Provide the (x, y) coordinate of the cell's center where the given text is located.  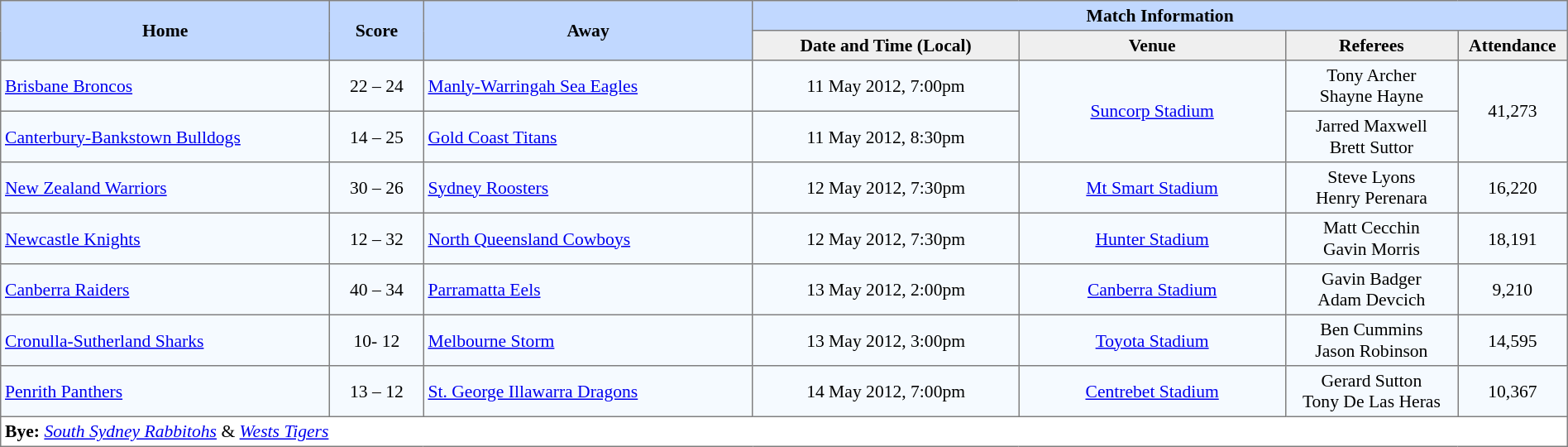
14 May 2012, 7:00pm (886, 392)
Suncorp Stadium (1152, 111)
Gerard Sutton Tony De Las Heras (1371, 392)
Attendance (1513, 46)
Melbourne Storm (588, 340)
Newcastle Knights (165, 238)
Canterbury-Bankstown Bulldogs (165, 137)
41,273 (1513, 111)
Ben Cummins Jason Robinson (1371, 340)
11 May 2012, 8:30pm (886, 137)
Manly-Warringah Sea Eagles (588, 86)
Jarred Maxwell Brett Suttor (1371, 137)
16,220 (1513, 188)
St. George Illawarra Dragons (588, 392)
10,367 (1513, 392)
Gold Coast Titans (588, 137)
Date and Time (Local) (886, 46)
Bye: South Sydney Rabbitohs & Wests Tigers (784, 431)
Mt Smart Stadium (1152, 188)
Centrebet Stadium (1152, 392)
New Zealand Warriors (165, 188)
Tony Archer Shayne Hayne (1371, 86)
Canberra Raiders (165, 290)
Hunter Stadium (1152, 238)
Cronulla-Sutherland Sharks (165, 340)
11 May 2012, 7:00pm (886, 86)
12 – 32 (377, 238)
14 – 25 (377, 137)
14,595 (1513, 340)
Sydney Roosters (588, 188)
Penrith Panthers (165, 392)
13 – 12 (377, 392)
Brisbane Broncos (165, 86)
Canberra Stadium (1152, 290)
22 – 24 (377, 86)
9,210 (1513, 290)
Gavin Badger Adam Devcich (1371, 290)
North Queensland Cowboys (588, 238)
Match Information (1159, 16)
Referees (1371, 46)
30 – 26 (377, 188)
Matt Cecchin Gavin Morris (1371, 238)
Score (377, 31)
10- 12 (377, 340)
Steve Lyons Henry Perenara (1371, 188)
Toyota Stadium (1152, 340)
18,191 (1513, 238)
13 May 2012, 3:00pm (886, 340)
Parramatta Eels (588, 290)
13 May 2012, 2:00pm (886, 290)
40 – 34 (377, 290)
Home (165, 31)
Venue (1152, 46)
Away (588, 31)
